Pinpoint the cell where the given text exists, returning its [x, y] midpoint coordinate. 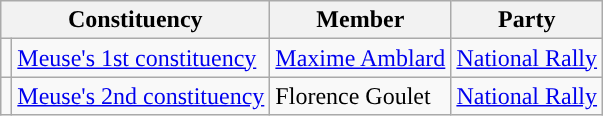
Party [527, 20]
Member [360, 20]
Maxime Amblard [360, 58]
Constituency [136, 20]
Meuse's 1st constituency [141, 58]
Florence Goulet [360, 96]
Meuse's 2nd constituency [141, 96]
